Search for the cell housing the specified text and yield its [X, Y] center coordinate. 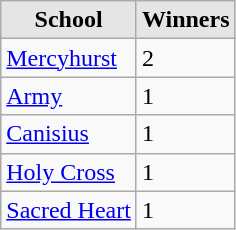
Holy Cross [69, 172]
School [69, 20]
Sacred Heart [69, 210]
Winners [186, 20]
2 [186, 58]
Canisius [69, 134]
Mercyhurst [69, 58]
Army [69, 96]
